Return the [X, Y] coordinate for the center point of the cell that contains the specified text.  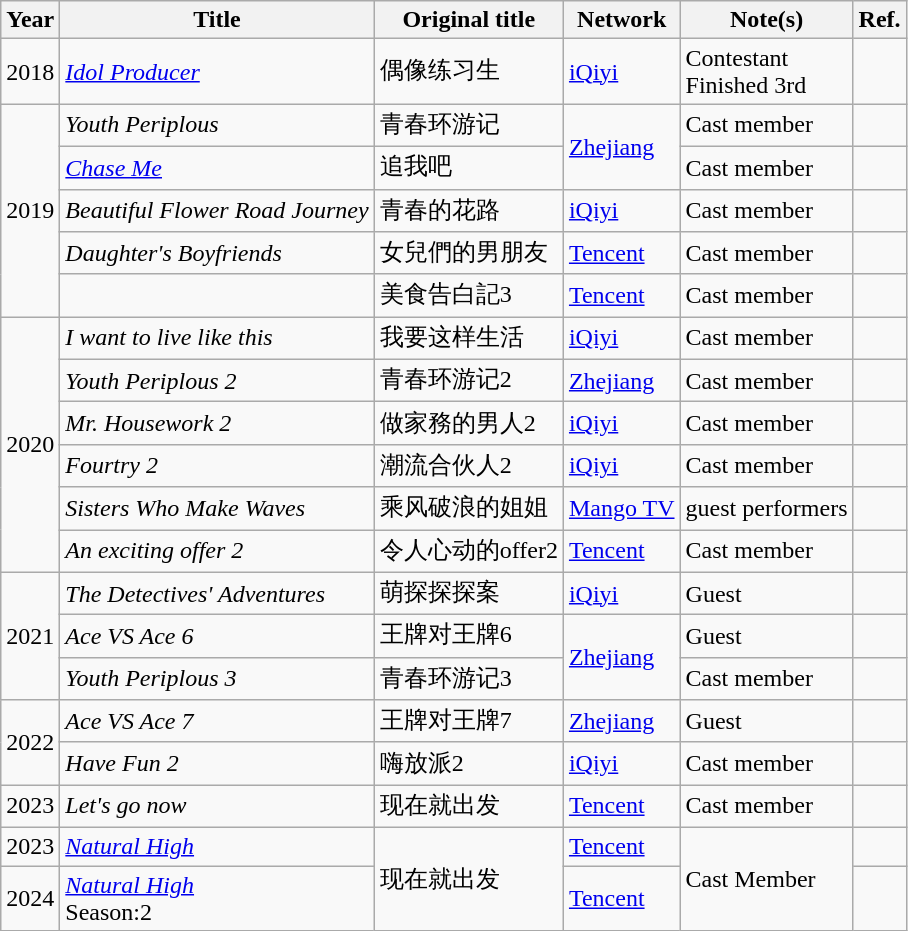
Cast Member [766, 878]
Let's go now [217, 806]
Daughter's Boyfriends [217, 254]
追我吧 [468, 168]
2022 [30, 742]
Ref. [880, 20]
Original title [468, 20]
I want to live like this [217, 338]
Chase Me [217, 168]
Ace VS Ace 6 [217, 636]
2019 [30, 210]
Idol Producer [217, 72]
Youth Periplous 3 [217, 678]
王牌对王牌7 [468, 722]
Sisters Who Make Waves [217, 508]
Natural HighSeason:2 [217, 898]
guest performers [766, 508]
美食告白記3 [468, 296]
嗨放派2 [468, 764]
Title [217, 20]
青春的花路 [468, 210]
Youth Periplous 2 [217, 380]
Fourtry 2 [217, 466]
Ace VS Ace 7 [217, 722]
2021 [30, 636]
Beautiful Flower Road Journey [217, 210]
Note(s) [766, 20]
潮流合伙人2 [468, 466]
青春环游记 [468, 126]
女兒們的男朋友 [468, 254]
Have Fun 2 [217, 764]
Mango TV [622, 508]
An exciting offer 2 [217, 552]
Youth Periplous [217, 126]
ContestantFinished 3rd [766, 72]
乘风破浪的姐姐 [468, 508]
我要这样生活 [468, 338]
偶像练习生 [468, 72]
Year [30, 20]
Mr. Housework 2 [217, 424]
做家務的男人2 [468, 424]
Natural High [217, 846]
Network [622, 20]
青春环游记3 [468, 678]
2018 [30, 72]
The Detectives' Adventures [217, 594]
青春环游记2 [468, 380]
王牌对王牌6 [468, 636]
2020 [30, 444]
2024 [30, 898]
萌探探探案 [468, 594]
令人心动的offer2 [468, 552]
